Detect which cell encompasses the target text, then output its [X, Y] center coordinate. 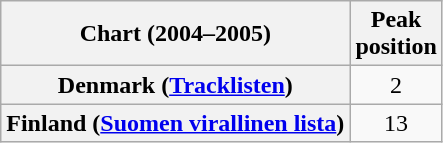
13 [396, 123]
Finland (Suomen virallinen lista) [176, 123]
Peakposition [396, 34]
Denmark (Tracklisten) [176, 85]
2 [396, 85]
Chart (2004–2005) [176, 34]
